Identify which cell holds the provided text, then report its [X, Y] central coordinate. 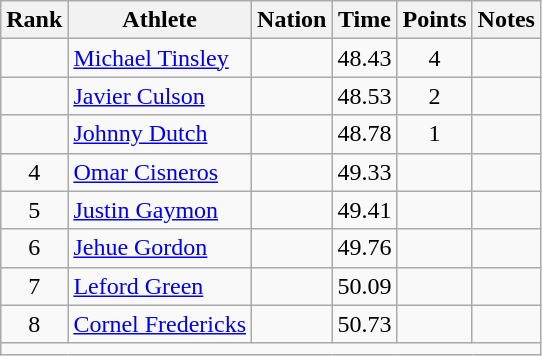
49.41 [364, 210]
Leford Green [160, 286]
Rank [34, 20]
Cornel Fredericks [160, 324]
2 [434, 96]
Michael Tinsley [160, 58]
49.76 [364, 248]
Omar Cisneros [160, 172]
Javier Culson [160, 96]
50.09 [364, 286]
48.43 [364, 58]
8 [34, 324]
Athlete [160, 20]
48.53 [364, 96]
Time [364, 20]
50.73 [364, 324]
5 [34, 210]
Nation [292, 20]
49.33 [364, 172]
Jehue Gordon [160, 248]
48.78 [364, 134]
Notes [506, 20]
6 [34, 248]
7 [34, 286]
Points [434, 20]
Johnny Dutch [160, 134]
Justin Gaymon [160, 210]
1 [434, 134]
